For the text-containing cell, return its midpoint in [X, Y] coordinate format. 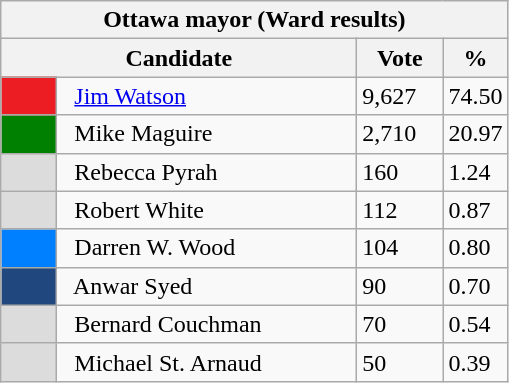
104 [400, 248]
0.70 [476, 286]
Rebecca Pyrah [207, 172]
0.87 [476, 210]
Michael St. Arnaud [207, 362]
2,710 [400, 134]
Mike Maguire [207, 134]
Ottawa mayor (Ward results) [254, 20]
9,627 [400, 96]
Bernard Couchman [207, 324]
90 [400, 286]
70 [400, 324]
160 [400, 172]
Candidate [179, 58]
74.50 [476, 96]
Robert White [207, 210]
0.54 [476, 324]
Darren W. Wood [207, 248]
50 [400, 362]
Anwar Syed [207, 286]
0.80 [476, 248]
1.24 [476, 172]
% [476, 58]
Vote [400, 58]
0.39 [476, 362]
20.97 [476, 134]
112 [400, 210]
Jim Watson [207, 96]
